Return [x, y] of the center of cell containing provided text 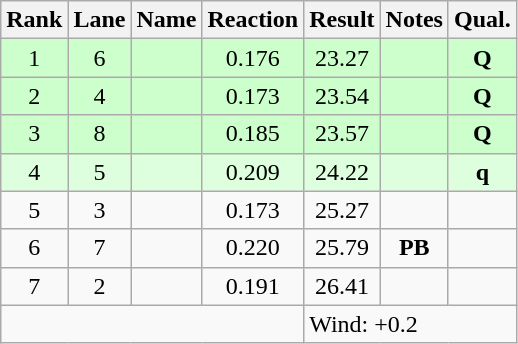
Wind: +0.2 [410, 324]
0.191 [253, 286]
0.176 [253, 58]
23.54 [342, 96]
Result [342, 20]
q [482, 172]
Rank [34, 20]
24.22 [342, 172]
Lane [100, 20]
8 [100, 134]
PB [414, 248]
Name [166, 20]
0.185 [253, 134]
23.27 [342, 58]
Reaction [253, 20]
Qual. [482, 20]
25.79 [342, 248]
Notes [414, 20]
1 [34, 58]
26.41 [342, 286]
25.27 [342, 210]
0.209 [253, 172]
23.57 [342, 134]
0.220 [253, 248]
